Locate the cell with the specified text and output its [X, Y] center coordinate. 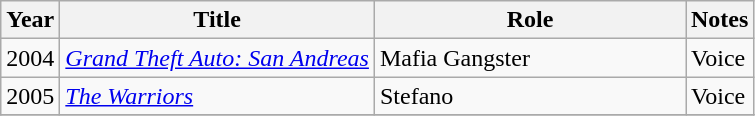
2005 [30, 96]
Title [218, 20]
Notes [720, 20]
Grand Theft Auto: San Andreas [218, 58]
Role [530, 20]
2004 [30, 58]
Mafia Gangster [530, 58]
Year [30, 20]
Stefano [530, 96]
The Warriors [218, 96]
